From the cell containing the given text, extract its center point as (x, y) coordinate. 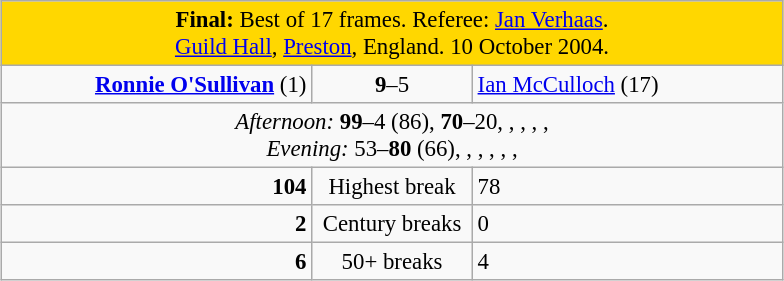
Ronnie O'Sullivan (1) (156, 85)
Final: Best of 17 frames. Referee: Jan Verhaas.Guild Hall, Preston, England. 10 October 2004. (392, 34)
78 (628, 187)
50+ breaks (392, 262)
4 (628, 262)
Century breaks (392, 224)
104 (156, 187)
0 (628, 224)
Afternoon: 99–4 (86), 70–20, , , , , Evening: 53–80 (66), , , , , , (392, 136)
6 (156, 262)
Ian McCulloch (17) (628, 85)
Highest break (392, 187)
9–5 (392, 85)
2 (156, 224)
